Detect which cell encompasses the target text, then output its (x, y) center coordinate. 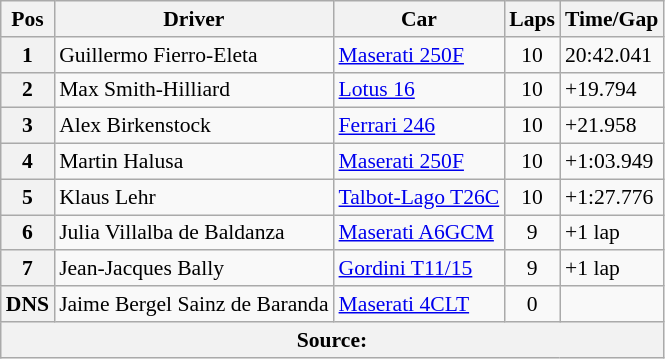
Time/Gap (612, 19)
Maserati A6GCM (420, 233)
6 (28, 233)
1 (28, 55)
20:42.041 (612, 55)
Talbot-Lago T26C (420, 197)
Jaime Bergel Sainz de Baranda (194, 304)
Martin Halusa (194, 162)
Max Smith-Hilliard (194, 90)
+1:27.776 (612, 197)
3 (28, 126)
Ferrari 246 (420, 126)
Julia Villalba de Baldanza (194, 233)
0 (532, 304)
Klaus Lehr (194, 197)
Lotus 16 (420, 90)
Alex Birkenstock (194, 126)
Source: (332, 340)
Driver (194, 19)
Guillermo Fierro-Eleta (194, 55)
Car (420, 19)
Laps (532, 19)
7 (28, 269)
Maserati 4CLT (420, 304)
4 (28, 162)
5 (28, 197)
+21.958 (612, 126)
DNS (28, 304)
Jean-Jacques Bally (194, 269)
+19.794 (612, 90)
+1:03.949 (612, 162)
Pos (28, 19)
Gordini T11/15 (420, 269)
2 (28, 90)
